Output the [x, y] coordinate of the center of the cell containing the given text.  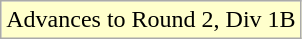
Advances to Round 2, Div 1B [151, 20]
